Return (x, y) of the center of cell containing provided text 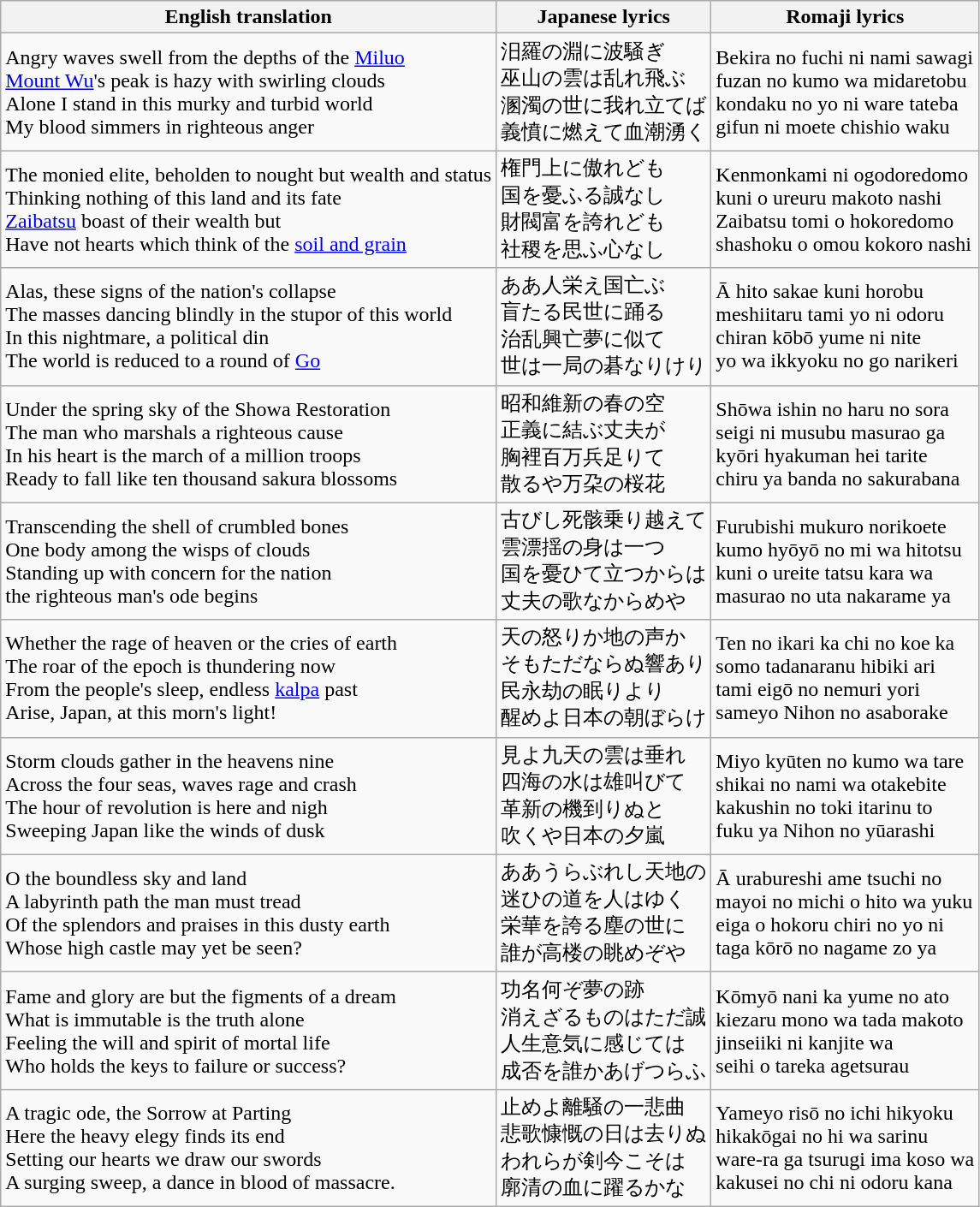
Romaji lyrics (846, 17)
古びし死骸乗り越えて雲漂揺の身は一つ国を憂ひて立つからは丈夫の歌なからめや (604, 562)
止めよ離騒の一悲曲悲歌慷慨の日は去りぬわれらが剣今こそは廓清の血に躍るかな (604, 1147)
権門上に傲れども国を憂ふる誠なし財閥富を誇れども社稷を思ふ心なし (604, 209)
昭和維新の春の空正義に結ぶ丈夫が胸裡百万兵足りて散るや万朶の桜花 (604, 443)
Ten no ikari ka chi no koe kasomo tadanaranu hibiki aritami eigō no nemuri yorisameyo Nihon no asaborake (846, 678)
ああうらぶれし天地の迷ひの道を人はゆく栄華を誇る塵の世に誰が高楼の眺めぞや (604, 913)
English translation (248, 17)
O the boundless sky and landA labyrinth path the man must treadOf the splendors and praises in this dusty earthWhose high castle may yet be seen? (248, 913)
Miyo kyūten no kumo wa tareshikai no nami wa otakebitekakushin no toki itarinu tofuku ya Nihon no yūarashi (846, 796)
Bekira no fuchi ni nami sawagifuzan no kumo wa midaretobukondaku no yo ni ware tatebagifun ni moete chishio waku (846, 92)
Kenmonkami ni ogodoredomokuni o ureuru makoto nashiZaibatsu tomi o hokoredomoshashoku o omou kokoro nashi (846, 209)
Ā hito sakae kuni horobumeshiitaru tami yo ni odoruchiran kōbō yume ni niteyo wa ikkyoku no go narikeri (846, 327)
Transcending the shell of crumbled bonesOne body among the wisps of cloudsStanding up with concern for the nationthe righteous man's ode begins (248, 562)
Japanese lyrics (604, 17)
功名何ぞ夢の跡消えざるものはただ誠人生意気に感じては成否を誰かあげつらふ (604, 1031)
汨羅の淵に波騒ぎ巫山の雲は乱れ飛ぶ溷濁の世に我れ立てば義憤に燃えて血潮湧く (604, 92)
見よ九天の雲は垂れ四海の水は雄叫びて革新の機到りぬと吹くや日本の夕嵐 (604, 796)
Kōmyō nani ka yume no atokiezaru mono wa tada makotojinseiiki ni kanjite waseihi o tareka agetsurau (846, 1031)
Furubishi mukuro norikoetekumo hyōyō no mi wa hitotsukuni o ureite tatsu kara wamasurao no uta nakarame ya (846, 562)
ああ人栄え国亡ぶ盲たる民世に踊る治乱興亡夢に似て世は一局の碁なりけり (604, 327)
Shōwa ishin no haru no soraseigi ni musubu masurao gakyōri hyakuman hei taritechiru ya banda no sakurabana (846, 443)
天の怒りか地の声かそもただならぬ響あり民永劫の眠りより醒めよ日本の朝ぼらけ (604, 678)
Ā urabureshi ame tsuchi nomayoi no michi o hito wa yukueiga o hokoru chiri no yo nitaga kōrō no nagame zo ya (846, 913)
Yameyo risō no ichi hikyokuhikakōgai no hi wa sarinuware-ra ga tsurugi ima koso wakakusei no chi ni odoru kana (846, 1147)
